Determine the [X, Y] coordinate at the center of the cell enclosing the given text.  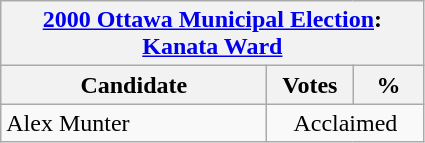
% [388, 85]
2000 Ottawa Municipal Election: Kanata Ward [212, 34]
Alex Munter [134, 123]
Acclaimed [346, 123]
Candidate [134, 85]
Votes [310, 85]
